Identify which cell holds the provided text, then report its (X, Y) central coordinate. 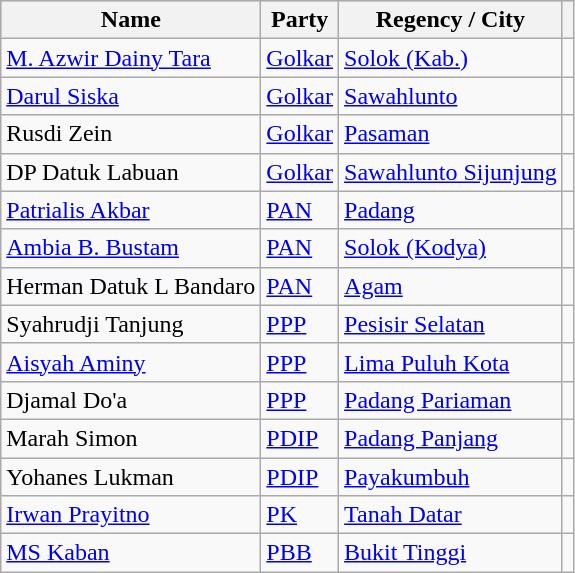
M. Azwir Dainy Tara (131, 58)
Rusdi Zein (131, 134)
Agam (451, 286)
Payakumbuh (451, 477)
Marah Simon (131, 438)
Bukit Tinggi (451, 553)
Sawahlunto (451, 96)
Tanah Datar (451, 515)
Padang (451, 210)
MS Kaban (131, 553)
Solok (Kab.) (451, 58)
Pasaman (451, 134)
Pesisir Selatan (451, 324)
Ambia B. Bustam (131, 248)
Patrialis Akbar (131, 210)
Herman Datuk L Bandaro (131, 286)
Aisyah Aminy (131, 362)
Lima Puluh Kota (451, 362)
Darul Siska (131, 96)
PBB (300, 553)
Regency / City (451, 20)
PK (300, 515)
Sawahlunto Sijunjung (451, 172)
Name (131, 20)
Solok (Kodya) (451, 248)
Padang Panjang (451, 438)
Djamal Do'a (131, 400)
Syahrudji Tanjung (131, 324)
DP Datuk Labuan (131, 172)
Yohanes Lukman (131, 477)
Padang Pariaman (451, 400)
Party (300, 20)
Irwan Prayitno (131, 515)
